Provide the (x, y) coordinate of the cell's center where the given text is located.  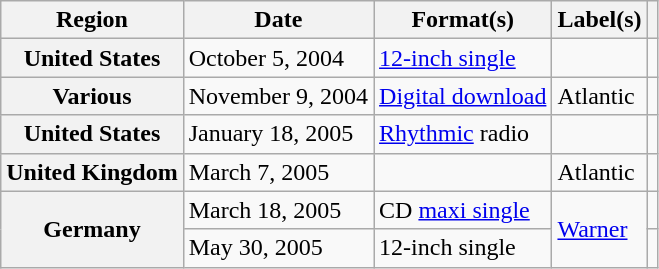
Digital download (463, 96)
Various (92, 96)
Region (92, 20)
May 30, 2005 (278, 248)
Warner (600, 229)
Label(s) (600, 20)
CD maxi single (463, 210)
March 7, 2005 (278, 172)
January 18, 2005 (278, 134)
Format(s) (463, 20)
October 5, 2004 (278, 58)
March 18, 2005 (278, 210)
Rhythmic radio (463, 134)
November 9, 2004 (278, 96)
Date (278, 20)
United Kingdom (92, 172)
Germany (92, 229)
